Pinpoint the cell where the given text exists, returning its (x, y) midpoint coordinate. 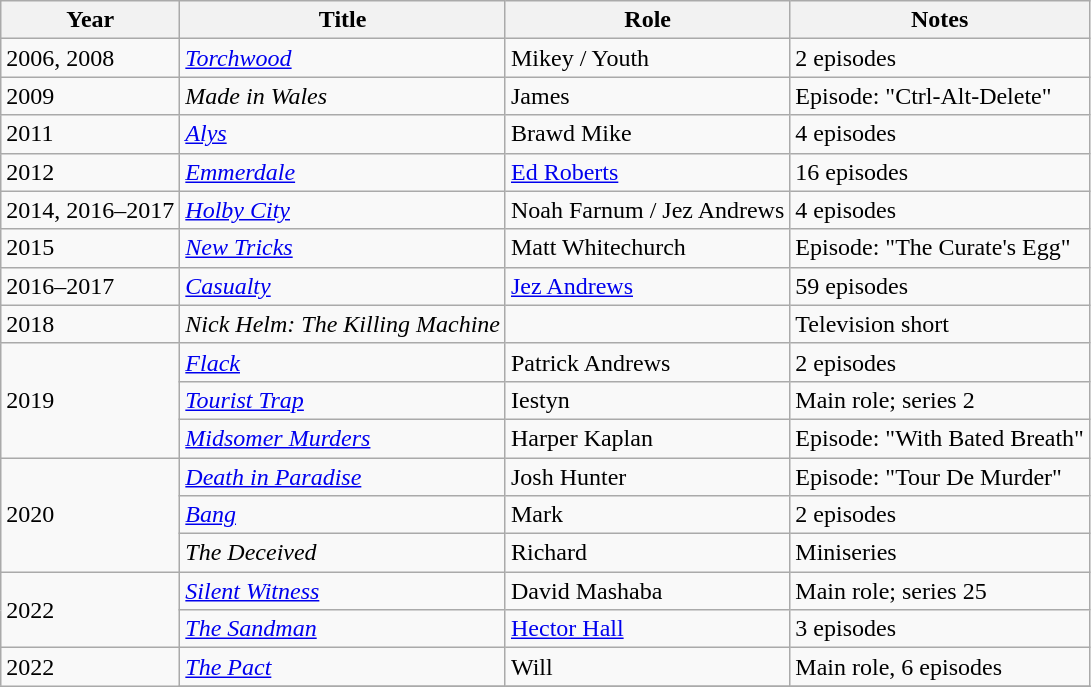
Mikey / Youth (647, 58)
Year (90, 20)
Silent Witness (343, 591)
Episode: "The Curate's Egg" (940, 248)
Brawd Mike (647, 134)
Nick Helm: The Killing Machine (343, 324)
2011 (90, 134)
New Tricks (343, 248)
Matt Whitechurch (647, 248)
The Pact (343, 667)
Torchwood (343, 58)
Richard (647, 553)
Episode: "With Bated Breath" (940, 438)
Will (647, 667)
Main role; series 25 (940, 591)
James (647, 96)
3 episodes (940, 629)
Tourist Trap (343, 400)
2020 (90, 515)
Noah Farnum / Jez Andrews (647, 210)
2014, 2016–2017 (90, 210)
Holby City (343, 210)
Death in Paradise (343, 477)
Mark (647, 515)
Ed Roberts (647, 172)
Harper Kaplan (647, 438)
Emmerdale (343, 172)
Television short (940, 324)
David Mashaba (647, 591)
2015 (90, 248)
Role (647, 20)
Episode: "Tour De Murder" (940, 477)
Hector Hall (647, 629)
2016–2017 (90, 286)
Flack (343, 362)
Main role, 6 episodes (940, 667)
59 episodes (940, 286)
Midsomer Murders (343, 438)
The Deceived (343, 553)
2019 (90, 400)
Notes (940, 20)
Jez Andrews (647, 286)
Josh Hunter (647, 477)
Miniseries (940, 553)
Patrick Andrews (647, 362)
16 episodes (940, 172)
2012 (90, 172)
2018 (90, 324)
Main role; series 2 (940, 400)
Bang (343, 515)
2009 (90, 96)
Casualty (343, 286)
Alys (343, 134)
Episode: "Ctrl-Alt-Delete" (940, 96)
The Sandman (343, 629)
Made in Wales (343, 96)
Iestyn (647, 400)
Title (343, 20)
2006, 2008 (90, 58)
